Provide the (X, Y) coordinate of the cell's center where the given text is located.  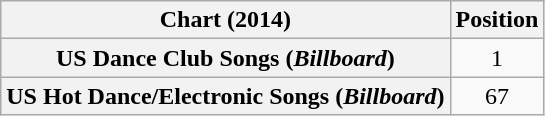
Chart (2014) (226, 20)
US Hot Dance/Electronic Songs (Billboard) (226, 96)
Position (497, 20)
US Dance Club Songs (Billboard) (226, 58)
1 (497, 58)
67 (497, 96)
